Detect which cell encompasses the target text, then output its [X, Y] center coordinate. 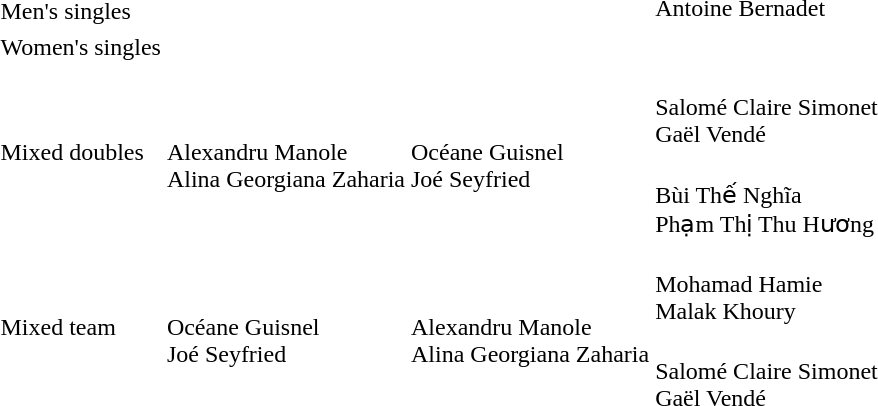
Océane GuisnelJoé Seyfried [530, 152]
Alexandru ManoleAlina Georgiana Zaharia [286, 152]
